Detect which cell encompasses the target text, then output its (X, Y) center coordinate. 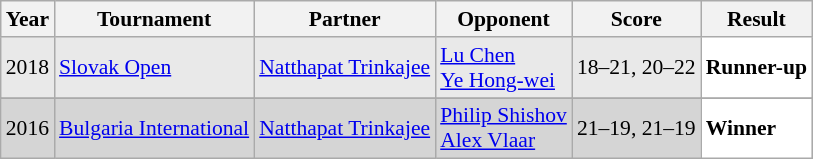
2016 (28, 128)
Runner-up (756, 68)
Tournament (154, 19)
Partner (344, 19)
21–19, 21–19 (636, 128)
Winner (756, 128)
Slovak Open (154, 68)
Lu Chen Ye Hong-wei (504, 68)
2018 (28, 68)
Score (636, 19)
Philip Shishov Alex Vlaar (504, 128)
Opponent (504, 19)
18–21, 20–22 (636, 68)
Result (756, 19)
Year (28, 19)
Bulgaria International (154, 128)
